Provide the (x, y) coordinate of the cell's center where the given text is located.  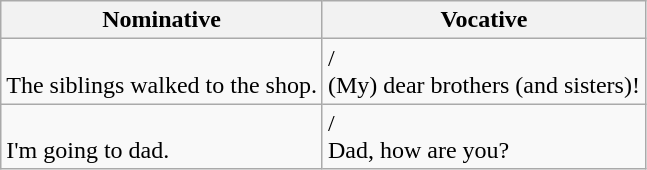
Vocative (484, 20)
/ Dad, how are you? (484, 136)
Nominative (162, 20)
The siblings walked to the shop. (162, 72)
I'm going to dad. (162, 136)
/ (My) dear brothers (and sisters)! (484, 72)
